Identify which cell holds the provided text, then report its [x, y] central coordinate. 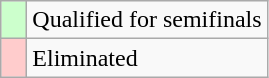
Qualified for semifinals [147, 20]
Eliminated [147, 58]
